For the text-containing cell, return its midpoint in [X, Y] coordinate format. 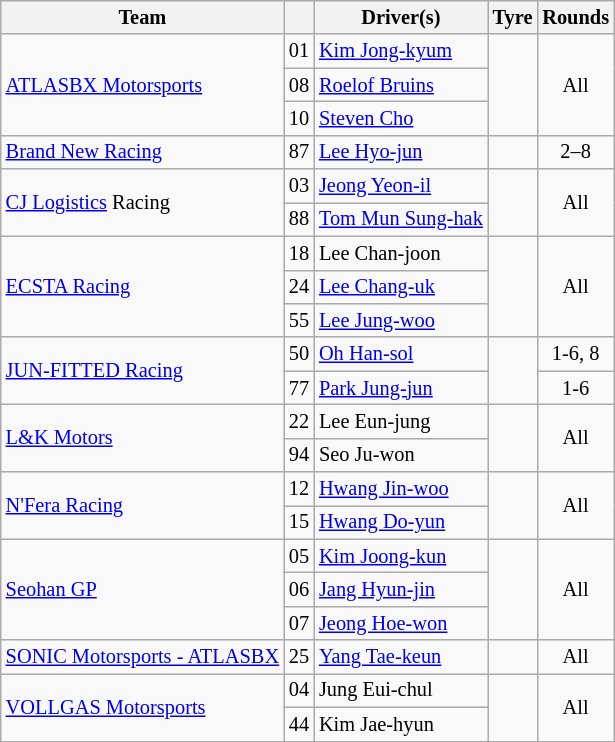
N'Fera Racing [142, 506]
04 [299, 690]
Driver(s) [401, 17]
24 [299, 287]
2–8 [576, 152]
15 [299, 522]
05 [299, 556]
1-6, 8 [576, 354]
22 [299, 421]
Hwang Jin-woo [401, 489]
1-6 [576, 388]
77 [299, 388]
Tyre [513, 17]
Seohan GP [142, 590]
50 [299, 354]
Lee Hyo-jun [401, 152]
06 [299, 589]
Jeong Yeon-il [401, 186]
SONIC Motorsports - ATLASBX [142, 657]
55 [299, 320]
Steven Cho [401, 118]
Lee Jung-woo [401, 320]
07 [299, 623]
88 [299, 219]
Jung Eui-chul [401, 690]
87 [299, 152]
Jang Hyun-jin [401, 589]
03 [299, 186]
Brand New Racing [142, 152]
Hwang Do-yun [401, 522]
10 [299, 118]
Roelof Bruins [401, 85]
CJ Logistics Racing [142, 202]
25 [299, 657]
Lee Chan-joon [401, 253]
Lee Chang-uk [401, 287]
VOLLGAS Motorsports [142, 706]
Kim Jae-hyun [401, 724]
Kim Jong-kyum [401, 51]
44 [299, 724]
ATLASBX Motorsports [142, 84]
Tom Mun Sung-hak [401, 219]
18 [299, 253]
Rounds [576, 17]
ECSTA Racing [142, 286]
01 [299, 51]
Yang Tae-keun [401, 657]
Seo Ju-won [401, 455]
Oh Han-sol [401, 354]
L&K Motors [142, 438]
Lee Eun-jung [401, 421]
08 [299, 85]
Jeong Hoe-won [401, 623]
Kim Joong-kun [401, 556]
94 [299, 455]
12 [299, 489]
Park Jung-jun [401, 388]
Team [142, 17]
JUN-FITTED Racing [142, 370]
